Provide the (x, y) coordinate of the cell's center where the given text is located.  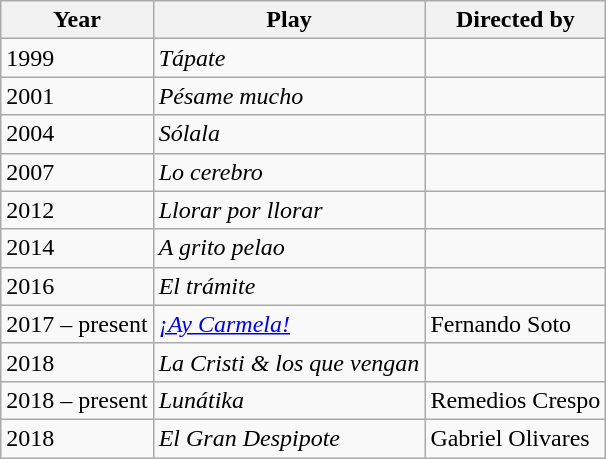
2014 (77, 248)
2018 – present (77, 400)
Pésame mucho (289, 96)
¡Ay Carmela! (289, 324)
Lo cerebro (289, 172)
Tápate (289, 58)
Directed by (516, 20)
2004 (77, 134)
2001 (77, 96)
La Cristi & los que vengan (289, 362)
A grito pelao (289, 248)
Sólala (289, 134)
Remedios Crespo (516, 400)
El trámite (289, 286)
Gabriel Olivares (516, 438)
Fernando Soto (516, 324)
Year (77, 20)
2017 – present (77, 324)
2012 (77, 210)
2007 (77, 172)
Play (289, 20)
Lunátika (289, 400)
1999 (77, 58)
2016 (77, 286)
Llorar por llorar (289, 210)
El Gran Despipote (289, 438)
